Extract the (x, y) coordinate from the center of the cell holding the provided text.  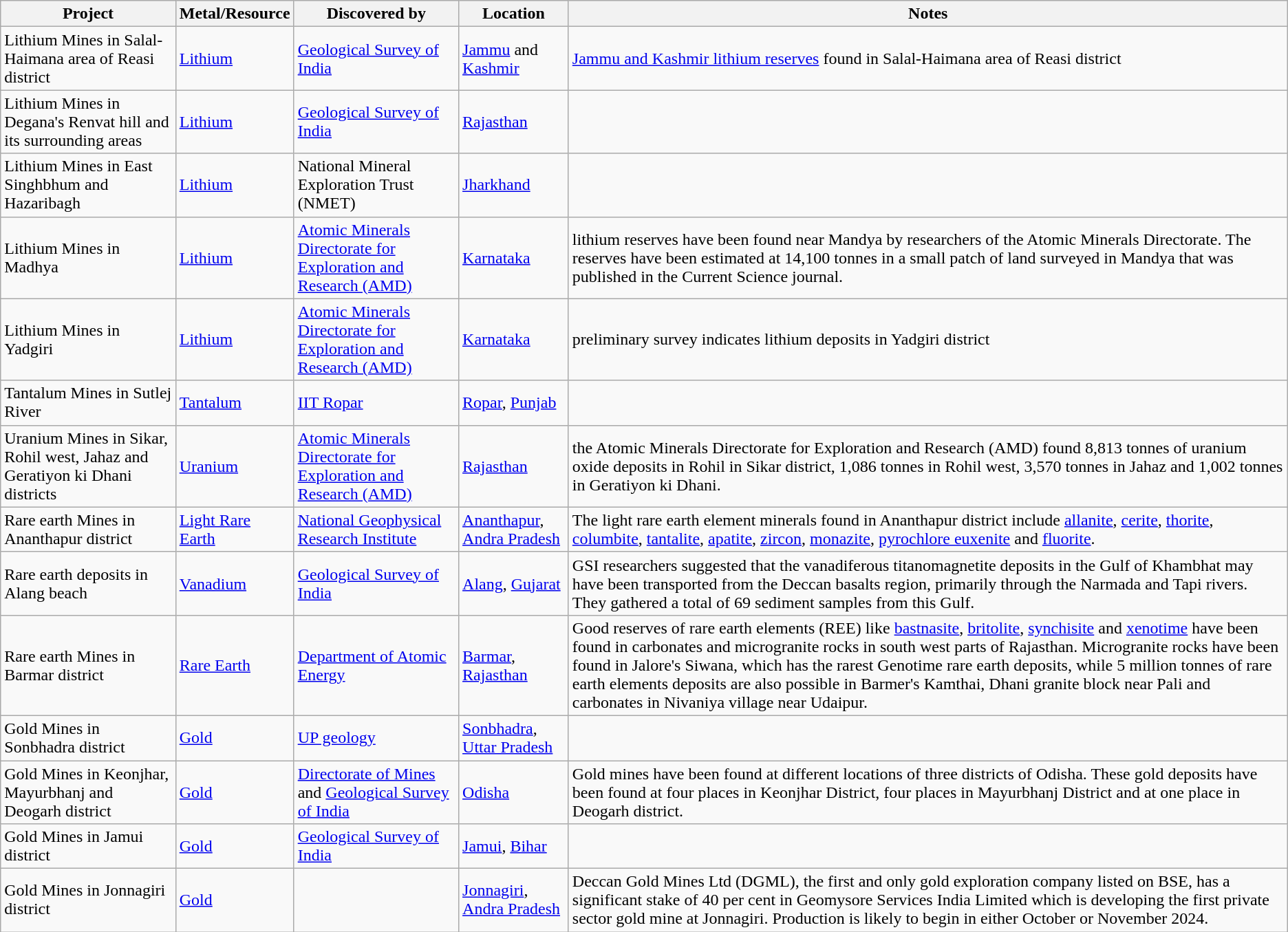
Gold Mines in Jamui district (88, 846)
Jonnagiri, Andra Pradesh (514, 900)
Jharkhand (514, 185)
Rare earth Mines in Barmar district (88, 665)
preliminary survey indicates lithium deposits in Yadgiri district (927, 340)
Discovered by (376, 14)
Jammu and Kashmir (514, 58)
Project (88, 14)
IIT Ropar (376, 403)
Jamui, Bihar (514, 846)
Lithium Mines in Madhya (88, 257)
Lithium Mines in Degana's Renvat hill and its surrounding areas (88, 122)
Light Rare Earth (235, 530)
Rare earth deposits in Alang beach (88, 583)
Lithium Mines in Yadgiri (88, 340)
Tantalum (235, 403)
Sonbhadra, Uttar Pradesh (514, 737)
Tantalum Mines in Sutlej River (88, 403)
Location (514, 14)
Rare earth Mines in Ananthapur district (88, 530)
National Geophysical Research Institute (376, 530)
Lithium Mines in Salal-Haimana area of Reasi district (88, 58)
Gold Mines in Keonjhar, Mayurbhanj and Deogarh district (88, 792)
Vanadium (235, 583)
Lithium Mines in East Singhbhum and Hazaribagh (88, 185)
Gold Mines in Sonbhadra district (88, 737)
UP geology (376, 737)
National Mineral Exploration Trust (NMET) (376, 185)
Uranium Mines in Sikar, Rohil west, Jahaz and Geratiyon ki Dhani districts (88, 466)
Jammu and Kashmir lithium reserves found in Salal-Haimana area of Reasi district (927, 58)
Department of Atomic Energy (376, 665)
Gold Mines in Jonnagiri district (88, 900)
Ropar, Punjab (514, 403)
Uranium (235, 466)
Odisha (514, 792)
Rare Earth (235, 665)
Alang, Gujarat (514, 583)
Directorate of Mines and Geological Survey of India (376, 792)
Notes (927, 14)
Barmar, Rajasthan (514, 665)
Metal/Resource (235, 14)
Ananthapur, Andra Pradesh (514, 530)
